From the cell containing the given text, extract its center point as (x, y) coordinate. 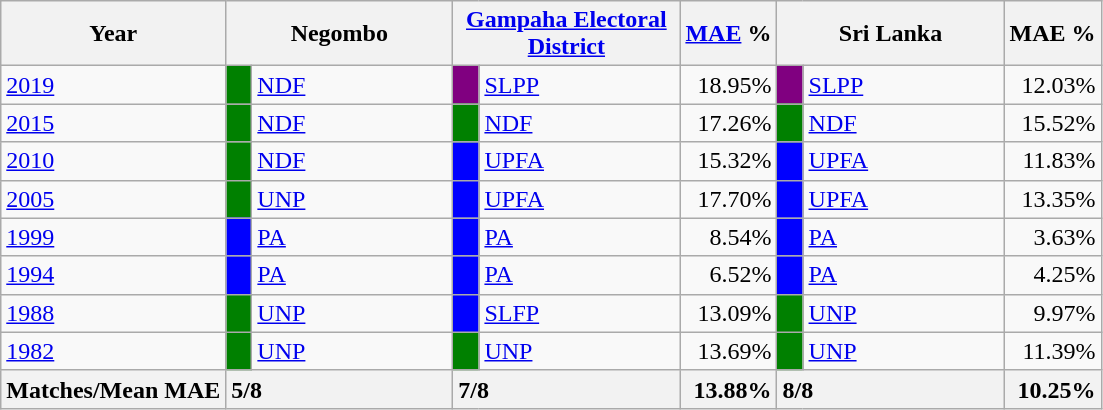
8.54% (728, 237)
13.35% (1052, 199)
12.03% (1052, 85)
17.70% (728, 199)
10.25% (1052, 389)
4.25% (1052, 275)
Sri Lanka (890, 34)
2005 (114, 199)
1988 (114, 313)
Year (114, 34)
2015 (114, 123)
1982 (114, 351)
17.26% (728, 123)
Gampaha Electoral District (566, 34)
Negombo (340, 34)
11.83% (1052, 161)
11.39% (1052, 351)
7/8 (566, 389)
1994 (114, 275)
13.88% (728, 389)
18.95% (728, 85)
6.52% (728, 275)
Matches/Mean MAE (114, 389)
13.69% (728, 351)
2019 (114, 85)
8/8 (890, 389)
15.32% (728, 161)
2010 (114, 161)
13.09% (728, 313)
1999 (114, 237)
9.97% (1052, 313)
3.63% (1052, 237)
SLFP (580, 313)
5/8 (340, 389)
15.52% (1052, 123)
